Output the [x, y] coordinate of the center of the cell containing the given text.  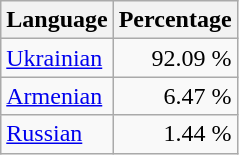
1.44 % [175, 134]
Language [57, 20]
6.47 % [175, 96]
Ukrainian [57, 58]
92.09 % [175, 58]
Russian [57, 134]
Armenian [57, 96]
Percentage [175, 20]
